Return (X, Y) of the center of cell containing provided text 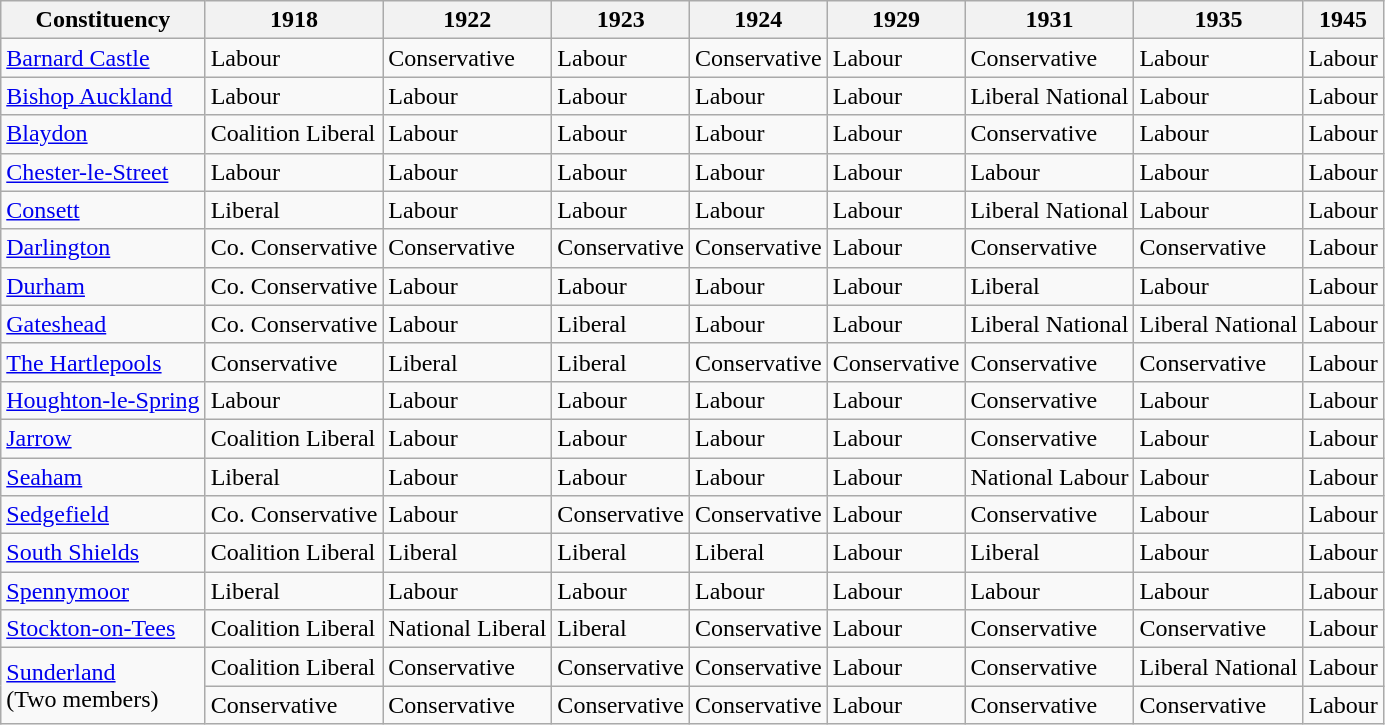
Bishop Auckland (103, 96)
The Hartlepools (103, 362)
1922 (468, 20)
Seaham (103, 477)
National Liberal (468, 629)
1929 (896, 20)
Chester-le-Street (103, 172)
Darlington (103, 248)
Houghton-le-Spring (103, 400)
Constituency (103, 20)
Barnard Castle (103, 58)
Jarrow (103, 438)
Sunderland(Two members) (103, 686)
Stockton-on-Tees (103, 629)
National Labour (1050, 477)
1945 (1343, 20)
Spennymoor (103, 591)
1935 (1218, 20)
Durham (103, 286)
Sedgefield (103, 515)
1923 (621, 20)
1918 (294, 20)
Gateshead (103, 324)
1924 (759, 20)
Blaydon (103, 134)
1931 (1050, 20)
Consett (103, 210)
South Shields (103, 553)
